Detect which cell encompasses the target text, then output its [X, Y] center coordinate. 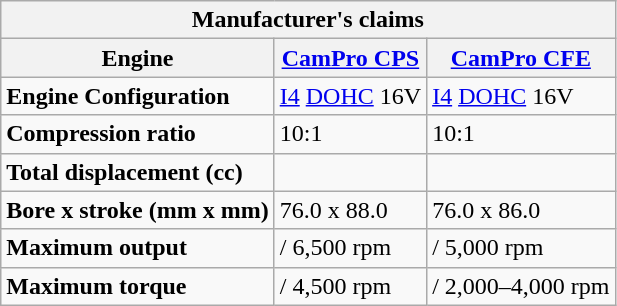
CamPro CPS [350, 58]
Maximum output [138, 248]
Maximum torque [138, 286]
Manufacturer's claims [308, 20]
/ 5,000 rpm [521, 248]
Bore x stroke (mm x mm) [138, 210]
Total displacement (cc) [138, 172]
Engine Configuration [138, 96]
/ 4,500 rpm [350, 286]
/ 6,500 rpm [350, 248]
76.0 x 86.0 [521, 210]
CamPro CFE [521, 58]
Engine [138, 58]
/ 2,000–4,000 rpm [521, 286]
Compression ratio [138, 134]
76.0 x 88.0 [350, 210]
